From the cell containing the given text, extract its center point as [X, Y] coordinate. 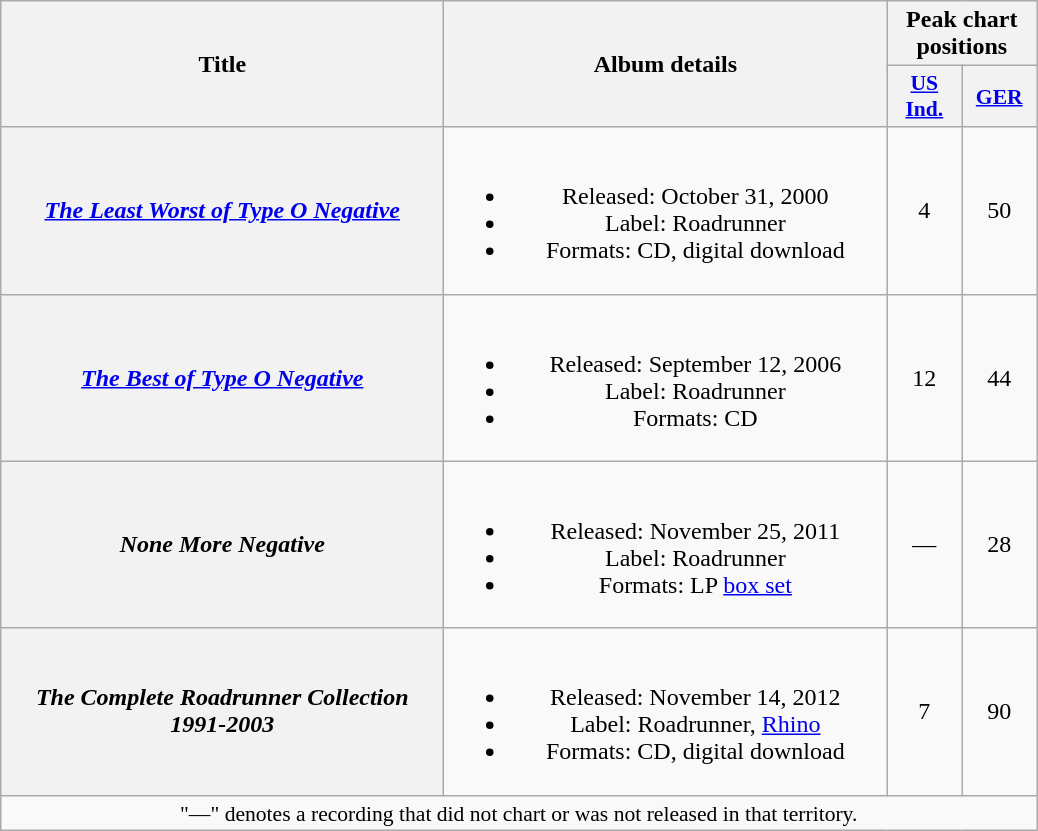
The Best of Type O Negative [222, 378]
90 [1000, 712]
Released: November 25, 2011Label: RoadrunnerFormats: LP box set [666, 544]
44 [1000, 378]
GER [1000, 96]
7 [924, 712]
Title [222, 64]
The Complete Roadrunner Collection 1991-2003 [222, 712]
12 [924, 378]
Released: November 14, 2012Label: Roadrunner, RhinoFormats: CD, digital download [666, 712]
50 [1000, 210]
USInd. [924, 96]
Released: October 31, 2000Label: RoadrunnerFormats: CD, digital download [666, 210]
Album details [666, 64]
Peak chart positions [962, 34]
None More Negative [222, 544]
"—" denotes a recording that did not chart or was not released in that territory. [519, 813]
— [924, 544]
Released: September 12, 2006Label: RoadrunnerFormats: CD [666, 378]
28 [1000, 544]
4 [924, 210]
The Least Worst of Type O Negative [222, 210]
